Return the [X, Y] coordinate for the center point of the cell that contains the specified text.  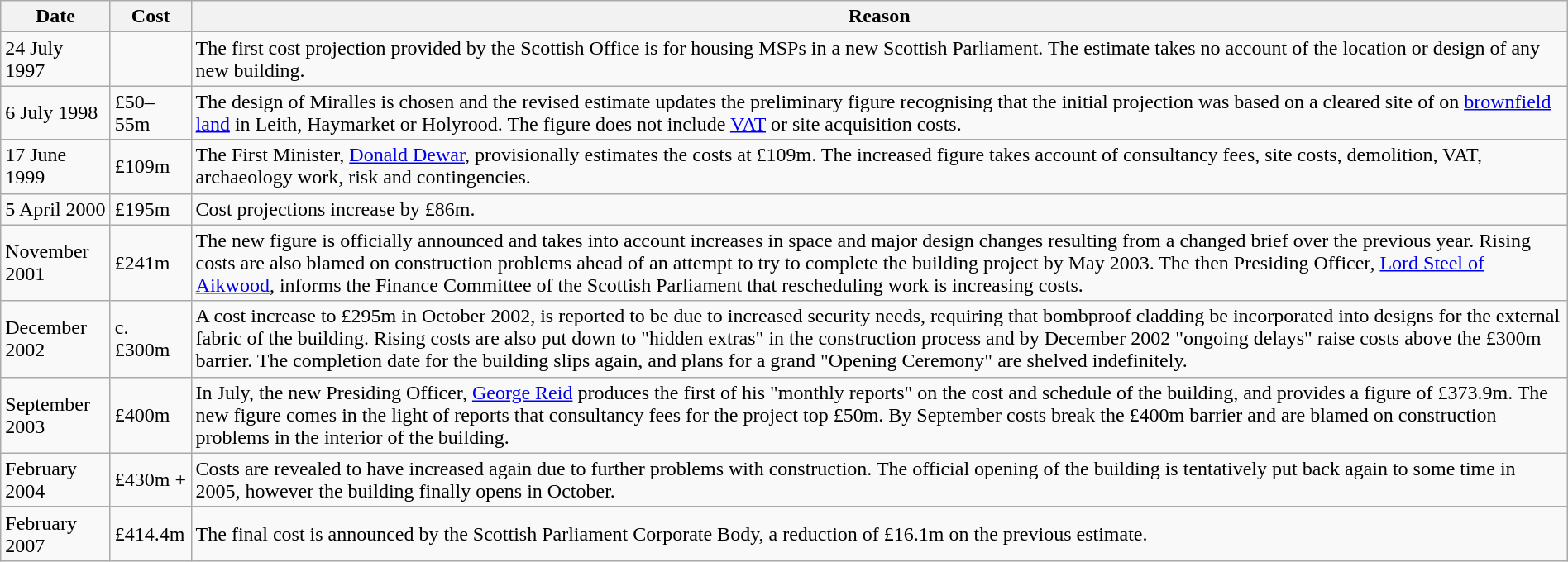
Date [55, 17]
Cost projections increase by £86m. [879, 209]
£109m [151, 167]
24 July 1997 [55, 60]
£195m [151, 209]
£414.4m [151, 534]
Cost [151, 17]
November 2001 [55, 263]
£430m + [151, 479]
£400m [151, 415]
The final cost is announced by the Scottish Parliament Corporate Body, a reduction of £16.1m on the previous estimate. [879, 534]
c. £300m [151, 339]
17 June 1999 [55, 167]
5 April 2000 [55, 209]
December 2002 [55, 339]
Reason [879, 17]
September 2003 [55, 415]
February 2004 [55, 479]
£241m [151, 263]
February 2007 [55, 534]
£50–55m [151, 112]
6 July 1998 [55, 112]
